For the text-containing cell, return its midpoint in [X, Y] coordinate format. 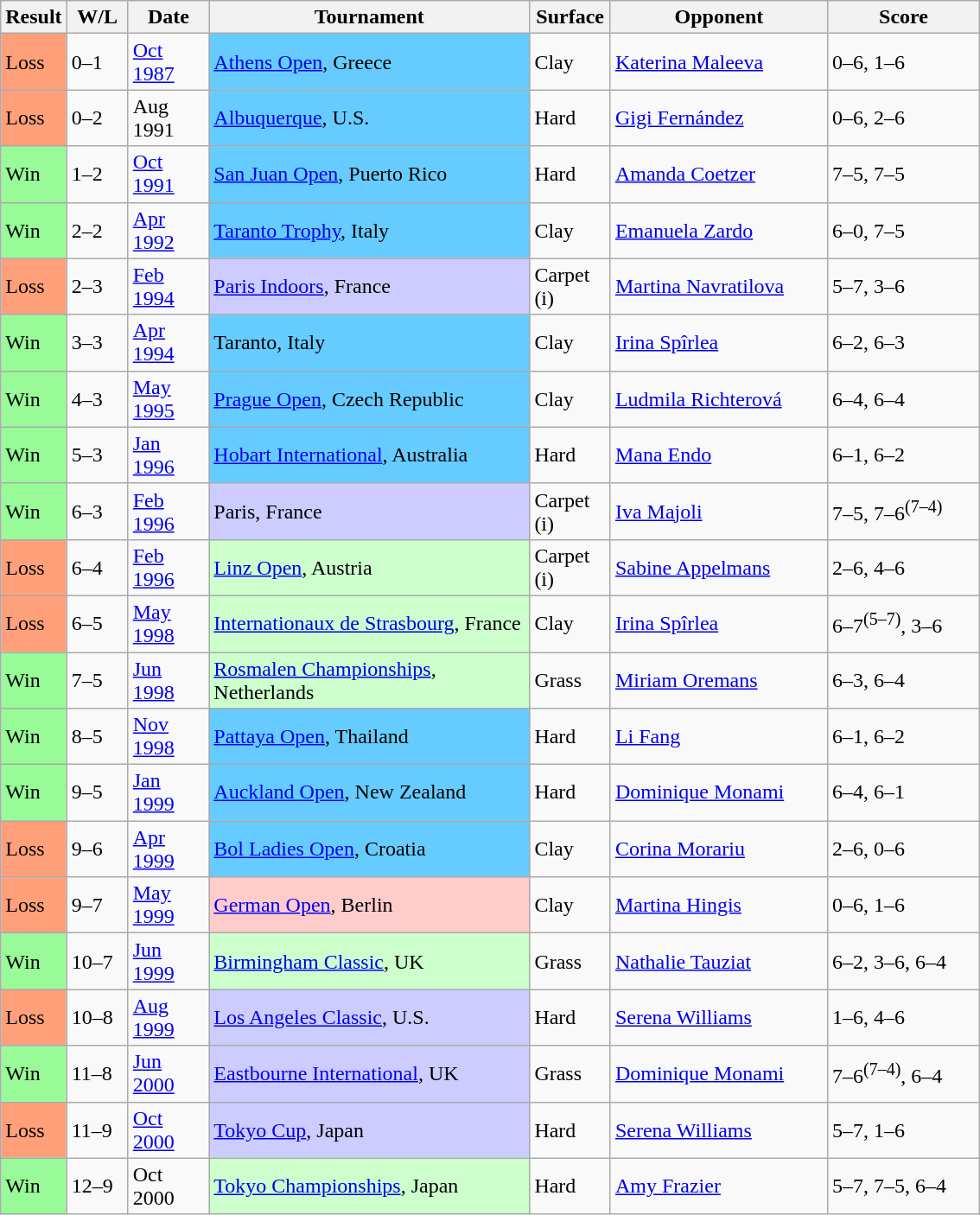
3–3 [97, 342]
6–2, 6–3 [903, 342]
0–6, 2–6 [903, 118]
6–2, 3–6, 6–4 [903, 961]
Linz Open, Austria [370, 567]
10–7 [97, 961]
4–3 [97, 399]
Los Angeles Classic, U.S. [370, 1018]
10–8 [97, 1018]
7–5, 7–5 [903, 175]
Tournament [370, 17]
Tokyo Cup, Japan [370, 1130]
Prague Open, Czech Republic [370, 399]
5–3 [97, 455]
Amy Frazier [719, 1186]
Aug 1991 [169, 118]
6–5 [97, 624]
Result [34, 17]
Eastbourne International, UK [370, 1073]
Nathalie Tauziat [719, 961]
Albuquerque, U.S. [370, 118]
San Juan Open, Puerto Rico [370, 175]
9–5 [97, 793]
Pattaya Open, Thailand [370, 736]
5–7, 1–6 [903, 1130]
7–5 [97, 679]
12–9 [97, 1186]
May 1999 [169, 906]
5–7, 3–6 [903, 287]
Apr 1994 [169, 342]
Bol Ladies Open, Croatia [370, 849]
0–1 [97, 62]
6–0, 7–5 [903, 230]
Sabine Appelmans [719, 567]
Auckland Open, New Zealand [370, 793]
2–6, 0–6 [903, 849]
Miriam Oremans [719, 679]
Internationaux de Strasbourg, France [370, 624]
Katerina Maleeva [719, 62]
1–6, 4–6 [903, 1018]
Gigi Fernández [719, 118]
9–7 [97, 906]
2–3 [97, 287]
5–7, 7–5, 6–4 [903, 1186]
May 1995 [169, 399]
Taranto, Italy [370, 342]
6–4, 6–4 [903, 399]
Iva Majoli [719, 512]
Tokyo Championships, Japan [370, 1186]
11–8 [97, 1073]
6–7(5–7), 3–6 [903, 624]
Paris Indoors, France [370, 287]
6–3 [97, 512]
6–3, 6–4 [903, 679]
2–6, 4–6 [903, 567]
Mana Endo [719, 455]
Corina Morariu [719, 849]
Taranto Trophy, Italy [370, 230]
Martina Navratilova [719, 287]
0–2 [97, 118]
Rosmalen Championships, Netherlands [370, 679]
Jan 1999 [169, 793]
11–9 [97, 1130]
7–5, 7–6(7–4) [903, 512]
Martina Hingis [719, 906]
Feb 1994 [169, 287]
Jan 1996 [169, 455]
Ludmila Richterová [719, 399]
8–5 [97, 736]
Jun 1998 [169, 679]
2–2 [97, 230]
Athens Open, Greece [370, 62]
Hobart International, Australia [370, 455]
Li Fang [719, 736]
6–4 [97, 567]
German Open, Berlin [370, 906]
9–6 [97, 849]
Aug 1999 [169, 1018]
Nov 1998 [169, 736]
Jun 1999 [169, 961]
Oct 1991 [169, 175]
Score [903, 17]
Oct 1987 [169, 62]
Date [169, 17]
May 1998 [169, 624]
Opponent [719, 17]
1–2 [97, 175]
Apr 1992 [169, 230]
Apr 1999 [169, 849]
7–6(7–4), 6–4 [903, 1073]
Birmingham Classic, UK [370, 961]
Emanuela Zardo [719, 230]
Surface [570, 17]
W/L [97, 17]
6–4, 6–1 [903, 793]
Paris, France [370, 512]
Jun 2000 [169, 1073]
Amanda Coetzer [719, 175]
